Return the (X, Y) coordinate for the center point of the cell that contains the specified text.  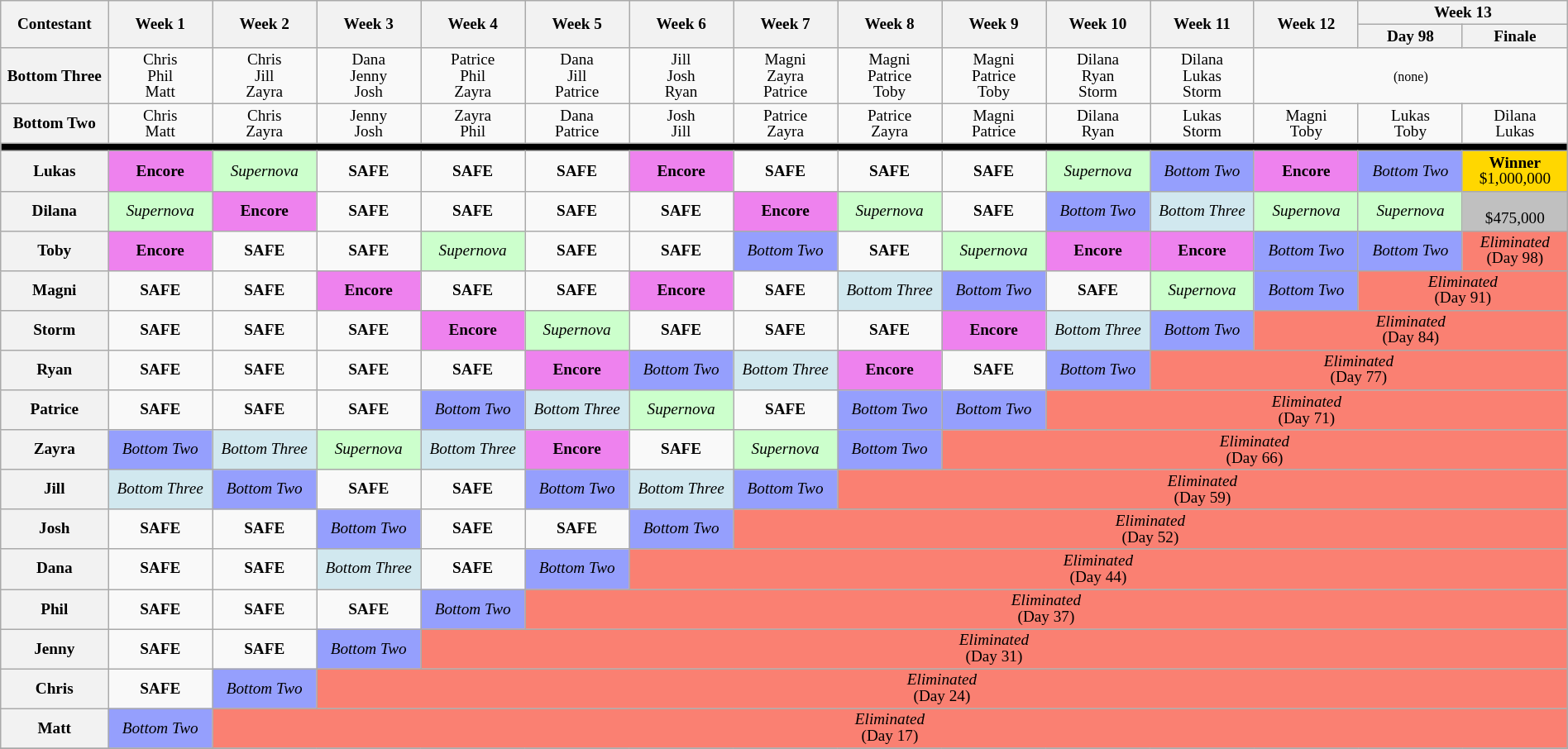
Contestant (55, 25)
Eliminated(Day 44) (1098, 569)
Week 8 (890, 25)
$475,000 (1515, 211)
Week 10 (1098, 25)
Lukas (55, 171)
Ryan (55, 370)
Day 98 (1410, 36)
DanaPatrice (577, 123)
ChrisMatt (160, 123)
Week 12 (1306, 25)
DilanaLukasStorm (1202, 76)
Chris JillZayra (265, 76)
DilanaLukas (1515, 123)
JennyJosh (369, 123)
Week 3 (369, 25)
Jill (55, 489)
Eliminated(Day 91) (1462, 290)
Toby (55, 250)
Dana (55, 569)
LukasToby (1410, 123)
MagniZayraPatrice (786, 76)
MagniPatrice (994, 123)
Zayra (55, 450)
Jenny (55, 648)
Week 9 (994, 25)
Week 6 (681, 25)
ChrisZayra (265, 123)
Chris (55, 689)
Week 13 (1462, 13)
(none) (1411, 76)
Week 11 (1202, 25)
Eliminated(Day 77) (1358, 370)
DilanaRyanStorm (1098, 76)
PatricePhilZayra (473, 76)
Eliminated(Day 71) (1307, 410)
Week 4 (473, 25)
Josh (55, 529)
LukasStorm (1202, 123)
Week 5 (577, 25)
JillJoshRyan (681, 76)
Finale (1515, 36)
Storm (55, 330)
ChrisPhilMatt (160, 76)
Eliminated(Day 24) (943, 689)
DanaJillPatrice (577, 76)
Patrice (55, 410)
DanaJennyJosh (369, 76)
Eliminated(Day 66) (1255, 450)
Eliminated(Day 17) (890, 728)
Eliminated(Day 98) (1515, 250)
Magni (55, 290)
Eliminated(Day 37) (1047, 608)
Week 2 (265, 25)
Winner $1,000,000 (1515, 171)
Phil (55, 608)
Zayra Phil (473, 123)
DilanaRyan (1098, 123)
Eliminated(Day 52) (1151, 529)
JoshJill (681, 123)
Week 7 (786, 25)
Week 1 (160, 25)
Dilana (55, 211)
Eliminated(Day 84) (1411, 330)
Matt (55, 728)
MagniToby (1306, 123)
Eliminated(Day 31) (994, 648)
Eliminated(Day 59) (1202, 489)
